Scan for the cell matching the given text and deliver its [x, y] coordinate at center. 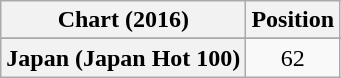
Position [293, 20]
Chart (2016) [124, 20]
62 [293, 58]
Japan (Japan Hot 100) [124, 58]
